For the text-containing cell, return its midpoint in (x, y) coordinate format. 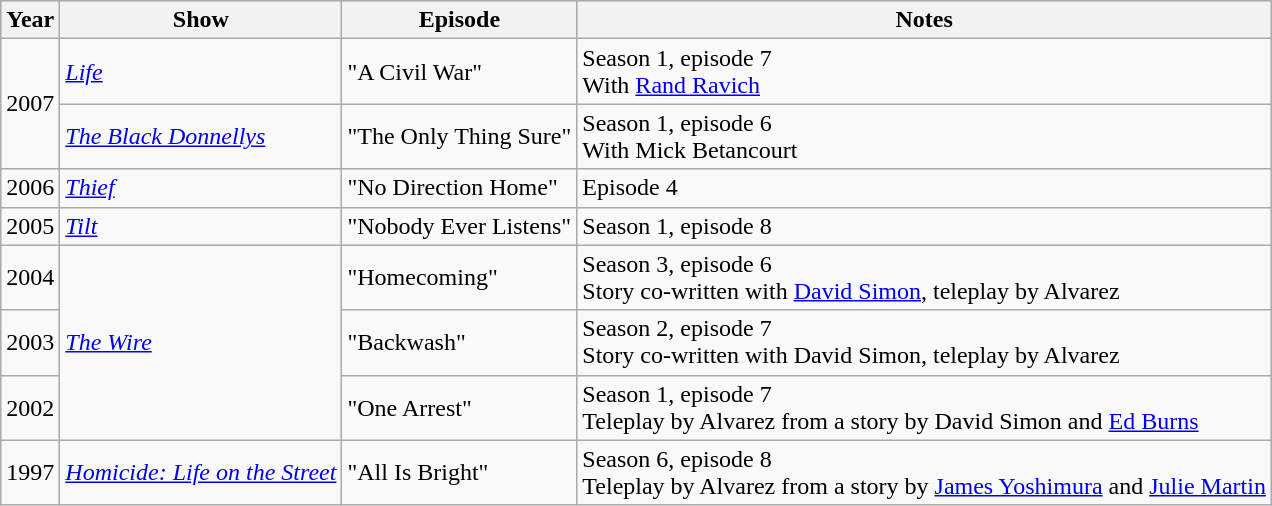
Episode 4 (924, 188)
1997 (30, 472)
Season 1, episode 7With Rand Ravich (924, 72)
Season 1, episode 8 (924, 226)
2003 (30, 342)
Season 1, episode 6With Mick Betancourt (924, 136)
The Wire (201, 342)
Notes (924, 20)
"One Arrest" (460, 408)
"The Only Thing Sure" (460, 136)
"A Civil War" (460, 72)
"No Direction Home" (460, 188)
Thief (201, 188)
2005 (30, 226)
Tilt (201, 226)
2004 (30, 278)
Season 6, episode 8Teleplay by Alvarez from a story by James Yoshimura and Julie Martin (924, 472)
2002 (30, 408)
Homicide: Life on the Street (201, 472)
Season 3, episode 6Story co-written with David Simon, teleplay by Alvarez (924, 278)
"Homecoming" (460, 278)
Episode (460, 20)
Life (201, 72)
"Nobody Ever Listens" (460, 226)
Season 1, episode 7Teleplay by Alvarez from a story by David Simon and Ed Burns (924, 408)
The Black Donnellys (201, 136)
"Backwash" (460, 342)
Year (30, 20)
"All Is Bright" (460, 472)
2007 (30, 104)
2006 (30, 188)
Season 2, episode 7Story co-written with David Simon, teleplay by Alvarez (924, 342)
Show (201, 20)
